Pinpoint the cell where the given text exists, returning its (x, y) midpoint coordinate. 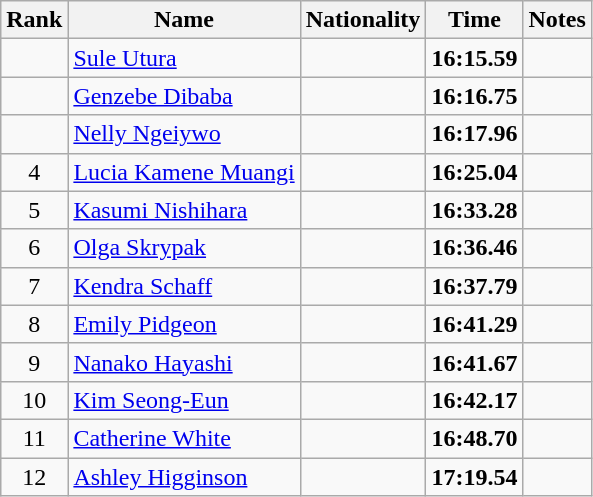
Kim Seong-Eun (184, 400)
Emily Pidgeon (184, 324)
Notes (557, 20)
8 (34, 324)
7 (34, 286)
Ashley Higginson (184, 477)
4 (34, 172)
Lucia Kamene Muangi (184, 172)
12 (34, 477)
16:42.17 (474, 400)
16:33.28 (474, 210)
Kendra Schaff (184, 286)
Nanako Hayashi (184, 362)
16:15.59 (474, 58)
16:16.75 (474, 96)
Time (474, 20)
Rank (34, 20)
Genzebe Dibaba (184, 96)
Name (184, 20)
17:19.54 (474, 477)
Olga Skrypak (184, 248)
Kasumi Nishihara (184, 210)
10 (34, 400)
Nationality (363, 20)
Nelly Ngeiywo (184, 134)
16:37.79 (474, 286)
16:17.96 (474, 134)
Catherine White (184, 438)
6 (34, 248)
16:25.04 (474, 172)
5 (34, 210)
9 (34, 362)
Sule Utura (184, 58)
16:41.29 (474, 324)
11 (34, 438)
16:48.70 (474, 438)
16:36.46 (474, 248)
16:41.67 (474, 362)
